Return the (x, y) coordinate for the center point of the cell that contains the specified text.  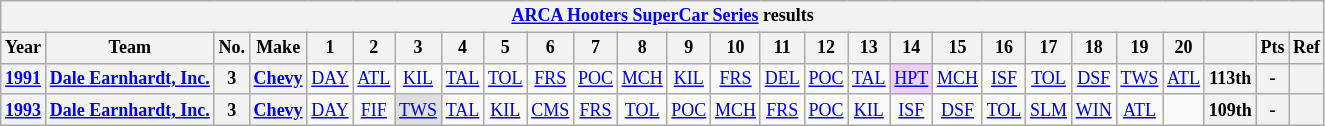
ARCA Hooters SuperCar Series results (663, 16)
5 (506, 48)
9 (689, 48)
WIN (1094, 110)
17 (1049, 48)
14 (912, 48)
18 (1094, 48)
12 (826, 48)
113th (1230, 78)
1 (330, 48)
16 (1004, 48)
CMS (550, 110)
Team (130, 48)
Pts (1272, 48)
19 (1140, 48)
FIF (374, 110)
DEL (782, 78)
11 (782, 48)
No. (232, 48)
4 (462, 48)
8 (642, 48)
Year (24, 48)
7 (596, 48)
20 (1184, 48)
2 (374, 48)
SLM (1049, 110)
1993 (24, 110)
13 (869, 48)
6 (550, 48)
Ref (1307, 48)
109th (1230, 110)
HPT (912, 78)
10 (736, 48)
15 (958, 48)
1991 (24, 78)
Make (278, 48)
